Determine the [X, Y] coordinate at the center of the cell enclosing the given text.  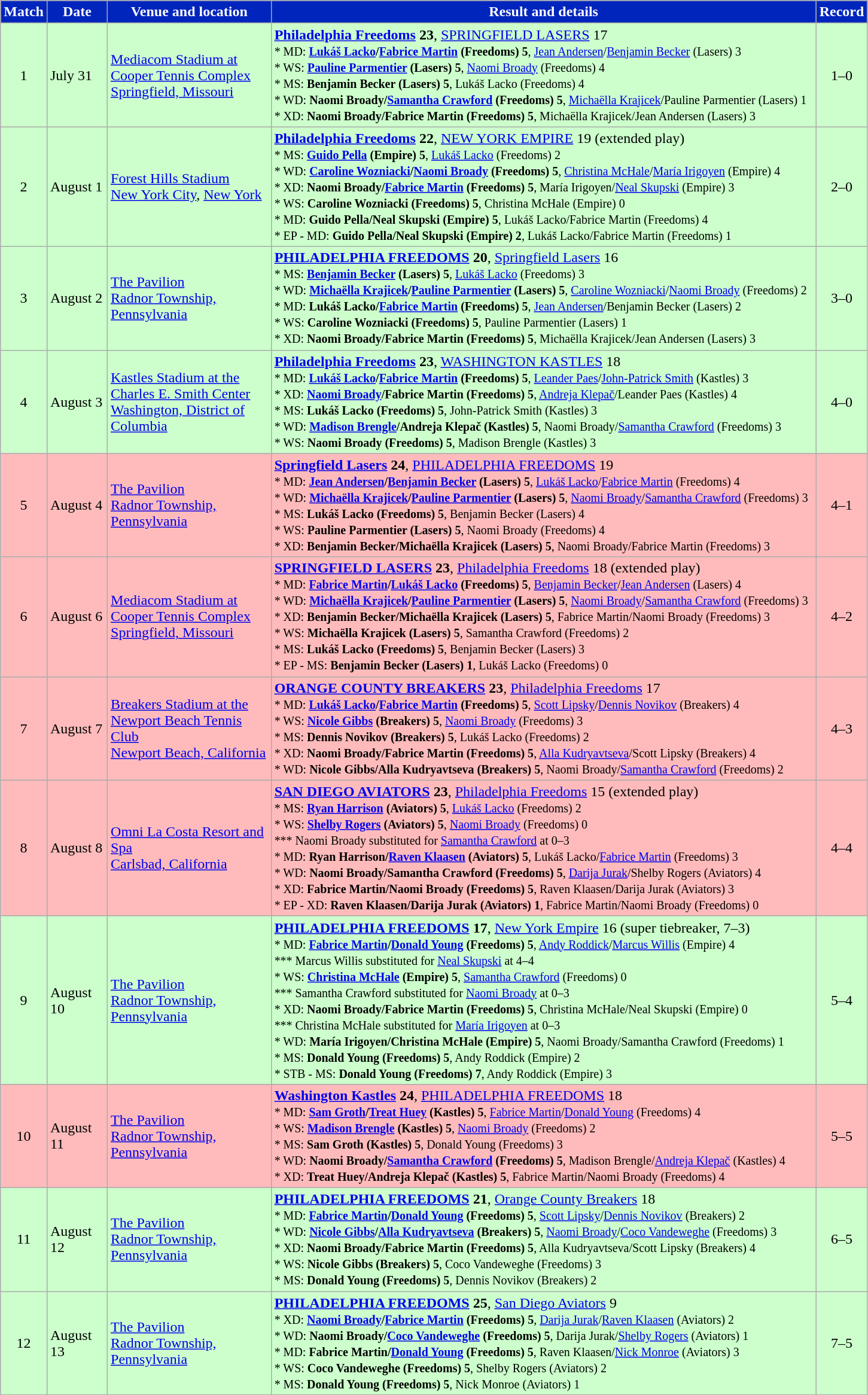
August 10 [77, 1000]
1 [24, 75]
7 [24, 729]
11 [24, 1239]
Match [24, 12]
4–2 [842, 617]
4 [24, 402]
Forest Hills StadiumNew York City, New York [190, 187]
4–0 [842, 402]
4–1 [842, 505]
4–3 [842, 729]
Omni La Costa Resort and SpaCarlsbad, California [190, 848]
1–0 [842, 75]
5 [24, 505]
August 6 [77, 617]
6 [24, 617]
August 3 [77, 402]
August 13 [77, 1342]
July 31 [77, 75]
Venue and location [190, 12]
August 11 [77, 1135]
August 8 [77, 848]
12 [24, 1342]
Result and details [543, 12]
5–4 [842, 1000]
3 [24, 298]
5–5 [842, 1135]
August 2 [77, 298]
10 [24, 1135]
2–0 [842, 187]
August 7 [77, 729]
Kastles Stadium at the Charles E. Smith CenterWashington, District of Columbia [190, 402]
6–5 [842, 1239]
Record [842, 12]
9 [24, 1000]
August 12 [77, 1239]
Breakers Stadium at the Newport Beach Tennis ClubNewport Beach, California [190, 729]
7–5 [842, 1342]
8 [24, 848]
August 4 [77, 505]
August 1 [77, 187]
Date [77, 12]
3–0 [842, 298]
4–4 [842, 848]
2 [24, 187]
